Search for the cell housing the specified text and yield its (x, y) center coordinate. 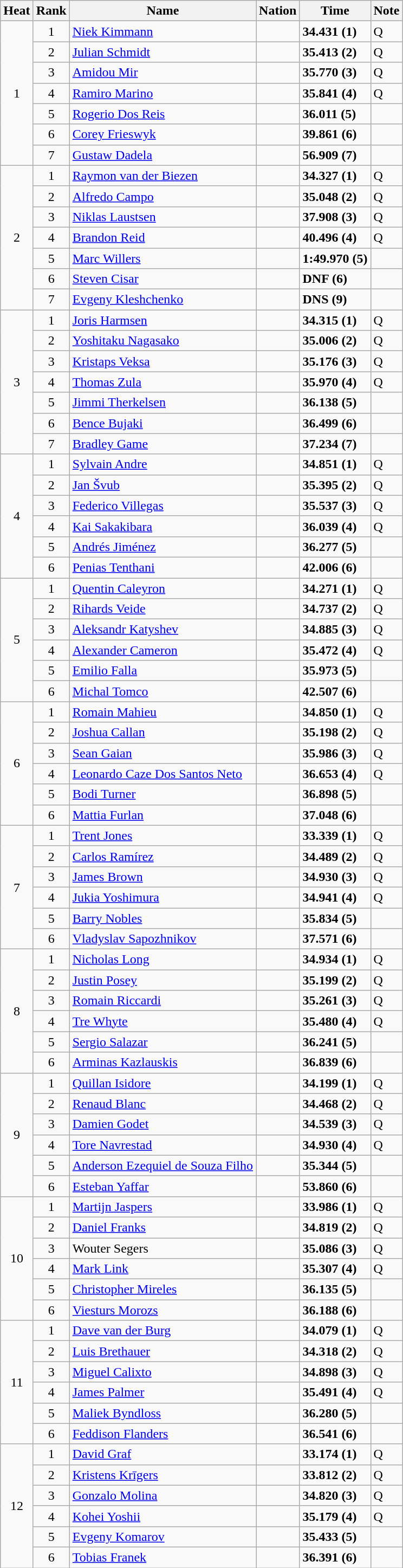
Alexander Cameron (162, 650)
James Brown (162, 877)
Julian Schmidt (162, 52)
Joshua Callan (162, 733)
Marc Willers (162, 258)
Martijn Jaspers (162, 1207)
Bence Bujaki (162, 423)
36.391 (6) (335, 1557)
Daniel Franks (162, 1227)
34.941 (4) (335, 897)
Vladyslav Sapozhnikov (162, 939)
35.179 (4) (335, 1516)
11 (17, 1382)
Jimmi Therkelsen (162, 403)
36.898 (5) (335, 794)
36.188 (6) (335, 1310)
36.277 (5) (335, 547)
34.315 (1) (335, 320)
Steven Cisar (162, 279)
35.086 (3) (335, 1248)
53.860 (6) (335, 1186)
34.819 (2) (335, 1227)
Jukia Yoshimura (162, 897)
42.006 (6) (335, 567)
Kristens Krīgers (162, 1475)
34.489 (2) (335, 856)
Jan Švub (162, 485)
35.006 (2) (335, 341)
Andrés Jiménez (162, 547)
Kohei Yoshii (162, 1516)
35.537 (3) (335, 506)
34.851 (1) (335, 464)
Tre Whyte (162, 1021)
35.986 (3) (335, 753)
Renaud Blanc (162, 1104)
Emilio Falla (162, 671)
34.327 (1) (335, 176)
Kai Sakakibara (162, 526)
35.472 (4) (335, 650)
Sylvain Andre (162, 464)
35.834 (5) (335, 918)
Alfredo Campo (162, 196)
Niek Kimmann (162, 31)
Penias Tenthani (162, 567)
36.138 (5) (335, 403)
Romain Mahieu (162, 712)
35.491 (4) (335, 1392)
Esteban Yaffar (162, 1186)
DNF (6) (335, 279)
Dave van der Burg (162, 1331)
36.653 (4) (335, 774)
35.176 (3) (335, 361)
9 (17, 1135)
Romain Riccardi (162, 1001)
DNS (9) (335, 300)
36.499 (6) (335, 423)
Evgeny Kleshchenko (162, 300)
56.909 (7) (335, 155)
34.898 (3) (335, 1372)
Bodi Turner (162, 794)
Aleksandr Katyshev (162, 630)
Miguel Calixto (162, 1372)
Heat (17, 11)
34.930 (4) (335, 1145)
36.135 (5) (335, 1290)
Tobias Franek (162, 1557)
Leonardo Caze Dos Santos Neto (162, 774)
35.048 (2) (335, 196)
Tore Navrestad (162, 1145)
35.770 (3) (335, 73)
33.986 (1) (335, 1207)
Viesturs Morozs (162, 1310)
Mattia Furlan (162, 815)
1:49.970 (5) (335, 258)
David Graf (162, 1454)
Barry Nobles (162, 918)
Gustaw Dadela (162, 155)
35.344 (5) (335, 1165)
42.507 (6) (335, 691)
Time (335, 11)
34.079 (1) (335, 1331)
34.820 (3) (335, 1495)
35.480 (4) (335, 1021)
33.812 (2) (335, 1475)
34.199 (1) (335, 1083)
33.174 (1) (335, 1454)
Corey Frieswyk (162, 134)
James Palmer (162, 1392)
Amidou Mir (162, 73)
37.571 (6) (335, 939)
35.413 (2) (335, 52)
33.339 (1) (335, 835)
36.039 (4) (335, 526)
34.318 (2) (335, 1351)
Note (387, 11)
36.011 (5) (335, 114)
36.241 (5) (335, 1042)
34.468 (2) (335, 1104)
35.970 (4) (335, 382)
34.885 (3) (335, 630)
37.908 (3) (335, 217)
Nicholas Long (162, 960)
Trent Jones (162, 835)
35.395 (2) (335, 485)
34.737 (2) (335, 609)
34.431 (1) (335, 31)
35.973 (5) (335, 671)
Raymon van der Biezen (162, 176)
10 (17, 1258)
35.198 (2) (335, 733)
Kristaps Veksa (162, 361)
35.433 (5) (335, 1537)
Brandon Reid (162, 237)
Nation (278, 11)
Maliek Byndloss (162, 1413)
Thomas Zula (162, 382)
Justin Posey (162, 980)
39.861 (6) (335, 134)
37.048 (6) (335, 815)
Feddison Flanders (162, 1434)
Quentin Caleyron (162, 588)
37.234 (7) (335, 444)
Niklas Laustsen (162, 217)
8 (17, 1011)
Anderson Ezequiel de Souza Filho (162, 1165)
34.850 (1) (335, 712)
36.541 (6) (335, 1434)
Name (162, 11)
34.930 (3) (335, 877)
Rogerio Dos Reis (162, 114)
Sean Gaian (162, 753)
Christopher Mireles (162, 1290)
Luis Brethauer (162, 1351)
12 (17, 1506)
35.261 (3) (335, 1001)
Bradley Game (162, 444)
Rihards Veide (162, 609)
Federico Villegas (162, 506)
Ramiro Marino (162, 93)
Yoshitaku Nagasako (162, 341)
34.539 (3) (335, 1124)
36.280 (5) (335, 1413)
Arminas Kazlauskis (162, 1062)
Carlos Ramírez (162, 856)
Evgeny Komarov (162, 1537)
34.934 (1) (335, 960)
36.839 (6) (335, 1062)
Sergio Salazar (162, 1042)
34.271 (1) (335, 588)
Rank (51, 11)
40.496 (4) (335, 237)
Damien Godet (162, 1124)
Michal Tomco (162, 691)
Quillan Isidore (162, 1083)
Joris Harmsen (162, 320)
35.841 (4) (335, 93)
35.199 (2) (335, 980)
Mark Link (162, 1269)
Wouter Segers (162, 1248)
Gonzalo Molina (162, 1495)
35.307 (4) (335, 1269)
